Return [X, Y] of the center of cell containing provided text 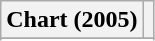
Chart (2005) [72, 20]
